Capture the cell that displays the provided text and extract its [x, y] central coordinate. 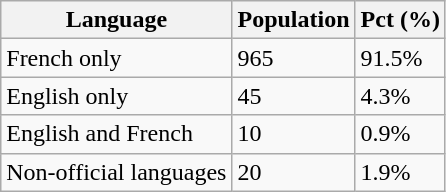
0.9% [400, 134]
4.3% [400, 96]
10 [294, 134]
Language [116, 20]
French only [116, 58]
45 [294, 96]
Pct (%) [400, 20]
Population [294, 20]
20 [294, 172]
965 [294, 58]
91.5% [400, 58]
1.9% [400, 172]
English and French [116, 134]
English only [116, 96]
Non-official languages [116, 172]
